For the text-containing cell, return its midpoint in (X, Y) coordinate format. 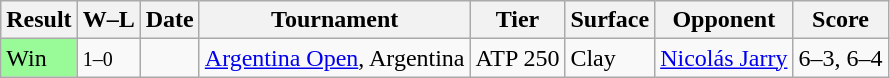
Tournament (334, 20)
Opponent (724, 20)
Score (840, 20)
Result (39, 20)
W–L (108, 20)
Tier (518, 20)
Clay (610, 58)
Surface (610, 20)
6–3, 6–4 (840, 58)
Argentina Open, Argentina (334, 58)
Date (170, 20)
Nicolás Jarry (724, 58)
ATP 250 (518, 58)
1–0 (108, 58)
Win (39, 58)
